Pinpoint the cell where the given text exists, returning its [x, y] midpoint coordinate. 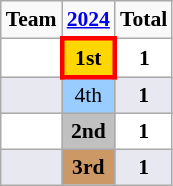
Team [32, 20]
1st [88, 58]
2024 [88, 20]
2nd [88, 132]
Total [144, 20]
3rd [88, 168]
4th [88, 96]
